Locate the cell with the specified text and output its (X, Y) center coordinate. 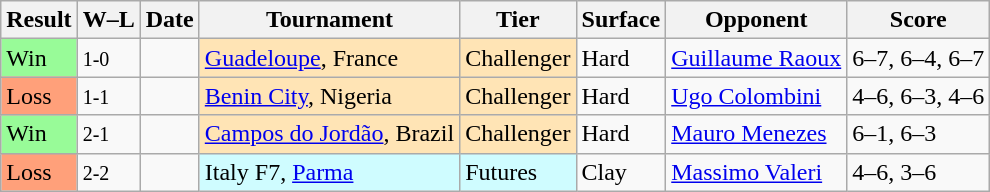
6–1, 6–3 (918, 134)
Campos do Jordão, Brazil (329, 134)
1-1 (108, 96)
Guillaume Raoux (756, 58)
Mauro Menezes (756, 134)
Tournament (329, 20)
Tier (518, 20)
Surface (621, 20)
W–L (108, 20)
6–7, 6–4, 6–7 (918, 58)
2-2 (108, 172)
2-1 (108, 134)
Massimo Valeri (756, 172)
Italy F7, Parma (329, 172)
Benin City, Nigeria (329, 96)
Clay (621, 172)
Futures (518, 172)
Date (170, 20)
1-0 (108, 58)
4–6, 6–3, 4–6 (918, 96)
Result (39, 20)
Score (918, 20)
Ugo Colombini (756, 96)
Guadeloupe, France (329, 58)
4–6, 3–6 (918, 172)
Opponent (756, 20)
